Determine the [x, y] coordinate at the center of the cell enclosing the given text.  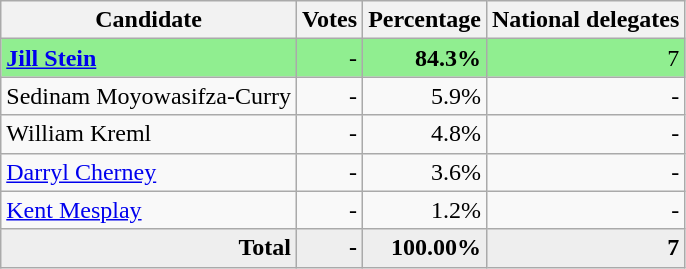
Darryl Cherney [149, 172]
Percentage [425, 20]
Votes [329, 20]
4.8% [425, 134]
84.3% [425, 58]
Kent Mesplay [149, 210]
William Kreml [149, 134]
Total [149, 248]
1.2% [425, 210]
3.6% [425, 172]
Jill Stein [149, 58]
5.9% [425, 96]
National delegates [585, 20]
100.00% [425, 248]
Sedinam Moyowasifza-Curry [149, 96]
Candidate [149, 20]
